Find where the given text appears and provide that cell's center as (x, y) coordinate. 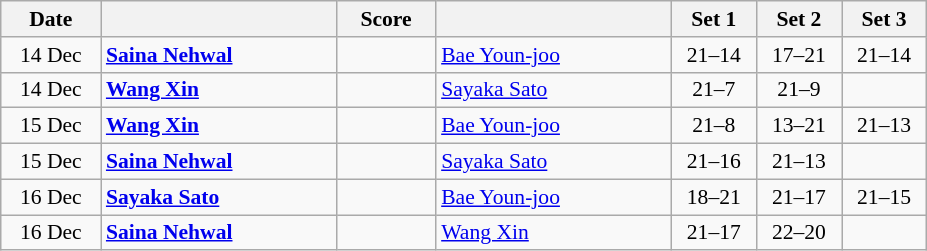
Set 3 (884, 19)
Set 2 (798, 19)
13–21 (798, 126)
Date (51, 19)
Score (386, 19)
Set 1 (714, 19)
22–20 (798, 233)
21–9 (798, 90)
17–21 (798, 55)
21–8 (714, 126)
18–21 (714, 197)
21–15 (884, 197)
21–16 (714, 162)
21–7 (714, 90)
